Pinpoint the cell where the given text exists, returning its [X, Y] midpoint coordinate. 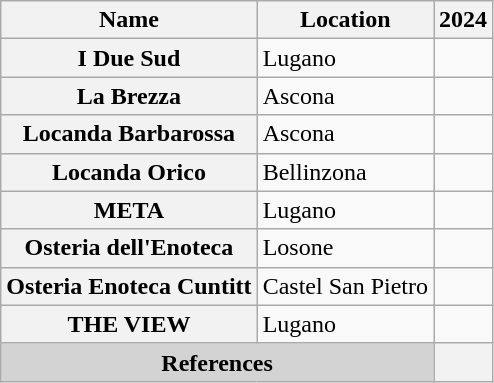
THE VIEW [129, 324]
Losone [345, 248]
I Due Sud [129, 58]
Osteria dell'Enoteca [129, 248]
2024 [464, 20]
META [129, 210]
La Brezza [129, 96]
Locanda Barbarossa [129, 134]
Name [129, 20]
References [218, 362]
Location [345, 20]
Osteria Enoteca Cuntitt [129, 286]
Castel San Pietro [345, 286]
Locanda Orico [129, 172]
Bellinzona [345, 172]
